Return the [x, y] coordinate for the center point of the cell that contains the specified text.  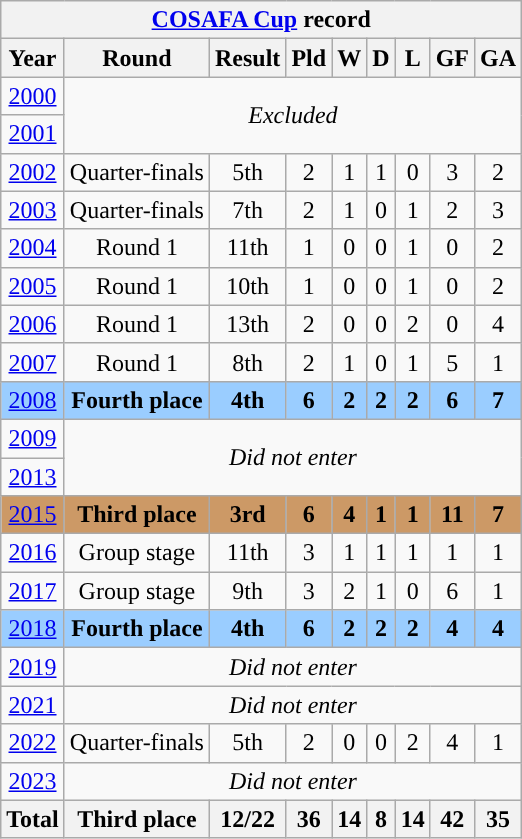
36 [309, 819]
2003 [33, 210]
Excluded [292, 115]
Round [136, 58]
L [412, 58]
2001 [33, 134]
2016 [33, 553]
2023 [33, 781]
12/22 [247, 819]
2017 [33, 591]
Total [33, 819]
2021 [33, 705]
2002 [33, 172]
10th [247, 286]
2013 [33, 477]
13th [247, 324]
2015 [33, 515]
2004 [33, 248]
5 [452, 362]
11 [452, 515]
2000 [33, 96]
2005 [33, 286]
W [350, 58]
2006 [33, 324]
D [381, 58]
8th [247, 362]
2007 [33, 362]
GA [498, 58]
COSAFA Cup record [262, 20]
2018 [33, 629]
2009 [33, 438]
2022 [33, 743]
42 [452, 819]
35 [498, 819]
Year [33, 58]
2019 [33, 667]
Result [247, 58]
9th [247, 591]
3rd [247, 515]
8 [381, 819]
GF [452, 58]
2008 [33, 400]
Pld [309, 58]
7th [247, 210]
